Search for the cell housing the specified text and yield its [X, Y] center coordinate. 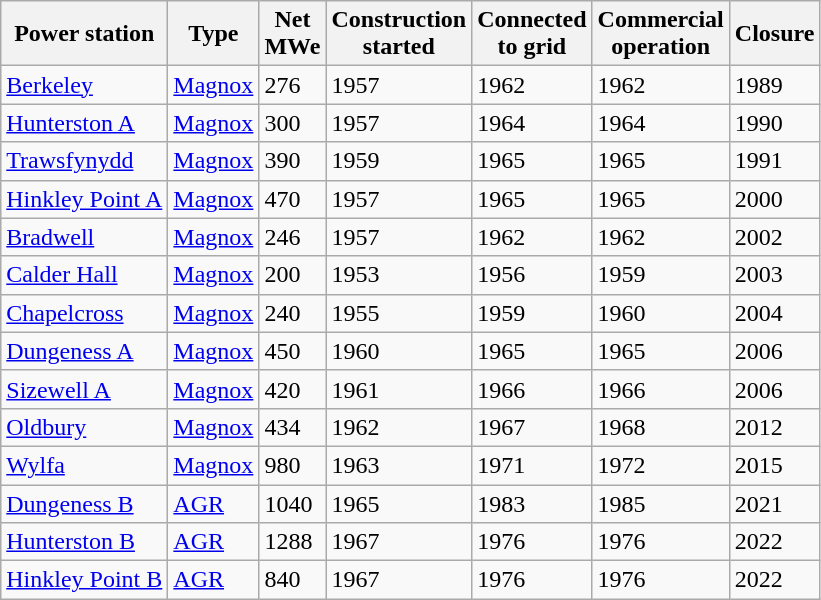
1968 [660, 427]
NetMWe [292, 34]
Hunterston A [84, 123]
Hunterston B [84, 542]
Chapelcross [84, 313]
1963 [399, 465]
Commercialoperation [660, 34]
Oldbury [84, 427]
Dungeness A [84, 351]
200 [292, 275]
1972 [660, 465]
Bradwell [84, 237]
390 [292, 161]
1040 [292, 503]
Closure [774, 34]
Connectedto grid [532, 34]
1971 [532, 465]
2021 [774, 503]
980 [292, 465]
1990 [774, 123]
Power station [84, 34]
840 [292, 580]
1288 [292, 542]
Sizewell A [84, 389]
Constructionstarted [399, 34]
2015 [774, 465]
434 [292, 427]
Dungeness B [84, 503]
1983 [532, 503]
Berkeley [84, 85]
Hinkley Point A [84, 199]
470 [292, 199]
2003 [774, 275]
246 [292, 237]
Type [214, 34]
1961 [399, 389]
1953 [399, 275]
1989 [774, 85]
Calder Hall [84, 275]
2004 [774, 313]
450 [292, 351]
Wylfa [84, 465]
276 [292, 85]
2012 [774, 427]
1956 [532, 275]
Hinkley Point B [84, 580]
2002 [774, 237]
240 [292, 313]
1955 [399, 313]
420 [292, 389]
1985 [660, 503]
1991 [774, 161]
300 [292, 123]
Trawsfynydd [84, 161]
2000 [774, 199]
